Search for the cell housing the specified text and yield its [x, y] center coordinate. 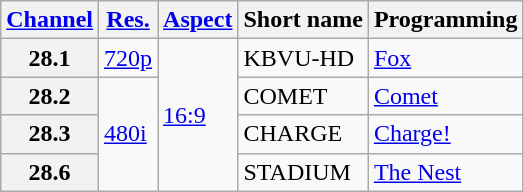
720p [128, 58]
28.6 [50, 172]
28.3 [50, 134]
16:9 [198, 115]
480i [128, 134]
The Nest [446, 172]
28.1 [50, 58]
COMET [303, 96]
Aspect [198, 20]
CHARGE [303, 134]
STADIUM [303, 172]
Channel [50, 20]
Res. [128, 20]
Fox [446, 58]
Comet [446, 96]
Charge! [446, 134]
KBVU-HD [303, 58]
28.2 [50, 96]
Short name [303, 20]
Programming [446, 20]
